Return [X, Y] of the center of cell containing provided text 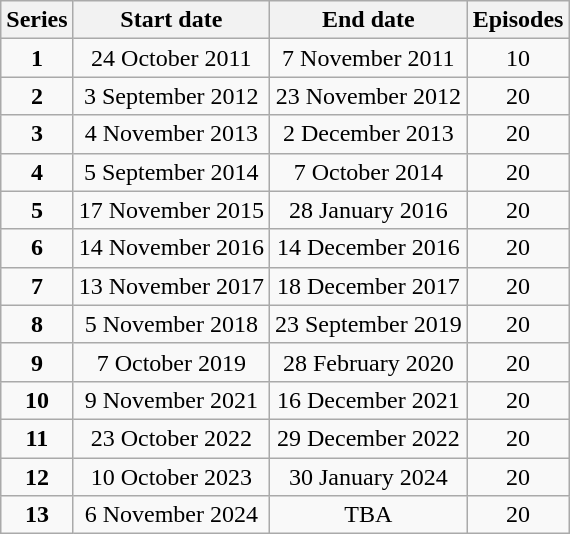
Series [37, 20]
23 October 2022 [171, 438]
23 November 2012 [368, 96]
TBA [368, 515]
6 [37, 248]
24 October 2011 [171, 58]
7 [37, 286]
28 January 2016 [368, 210]
12 [37, 477]
23 September 2019 [368, 324]
4 November 2013 [171, 134]
7 October 2019 [171, 362]
8 [37, 324]
6 November 2024 [171, 515]
16 December 2021 [368, 400]
Start date [171, 20]
5 November 2018 [171, 324]
9 November 2021 [171, 400]
7 November 2011 [368, 58]
5 September 2014 [171, 172]
2 [37, 96]
5 [37, 210]
18 December 2017 [368, 286]
3 [37, 134]
10 October 2023 [171, 477]
29 December 2022 [368, 438]
17 November 2015 [171, 210]
13 [37, 515]
30 January 2024 [368, 477]
9 [37, 362]
Episodes [518, 20]
End date [368, 20]
14 December 2016 [368, 248]
1 [37, 58]
14 November 2016 [171, 248]
7 October 2014 [368, 172]
13 November 2017 [171, 286]
11 [37, 438]
3 September 2012 [171, 96]
4 [37, 172]
2 December 2013 [368, 134]
28 February 2020 [368, 362]
